Provide the (x, y) coordinate of the cell's center where the given text is located.  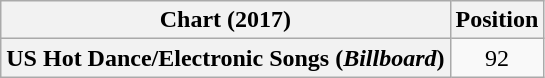
Position (497, 20)
Chart (2017) (226, 20)
US Hot Dance/Electronic Songs (Billboard) (226, 58)
92 (497, 58)
